Extract the [X, Y] coordinate from the center of the cell holding the provided text.  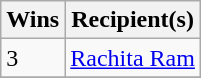
Rachita Ram [133, 58]
3 [33, 58]
Wins [33, 20]
Recipient(s) [133, 20]
